For the text-containing cell, return its midpoint in (x, y) coordinate format. 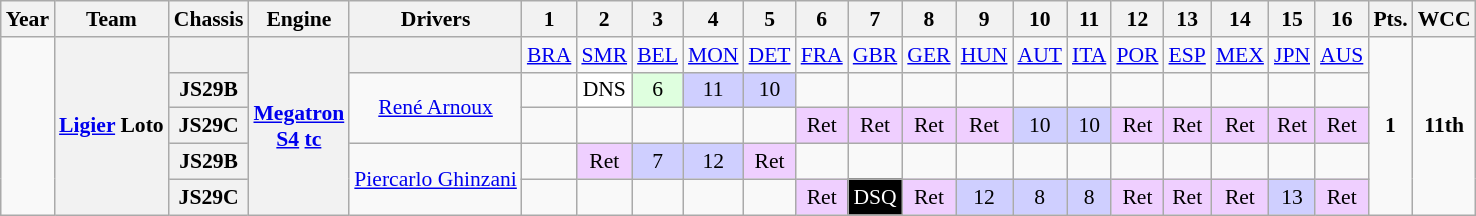
16 (1342, 19)
3 (658, 19)
5 (770, 19)
Year (28, 19)
4 (714, 19)
DNS (604, 90)
SMR (604, 55)
2 (604, 19)
MEX (1240, 55)
AUS (1342, 55)
Engine (298, 19)
FRA (822, 55)
Chassis (209, 19)
Pts. (1390, 19)
ESP (1186, 55)
Piercarlo Ghinzani (436, 180)
MegatronS4 tc (298, 126)
Ligier Loto (112, 126)
14 (1240, 19)
Drivers (436, 19)
René Arnoux (436, 108)
JPN (1292, 55)
DSQ (876, 197)
AUT (1039, 55)
Team (112, 19)
GBR (876, 55)
POR (1137, 55)
ITA (1089, 55)
9 (984, 19)
DET (770, 55)
GER (928, 55)
BRA (550, 55)
WCC (1444, 19)
BEL (658, 55)
15 (1292, 19)
MON (714, 55)
HUN (984, 55)
11th (1444, 126)
